Extract the (X, Y) coordinate from the center of the cell holding the provided text.  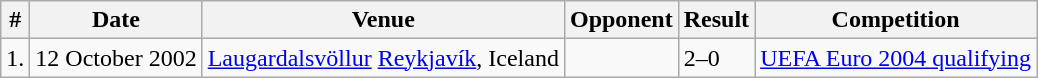
12 October 2002 (116, 58)
Date (116, 20)
1. (16, 58)
Result (716, 20)
# (16, 20)
Opponent (621, 20)
Competition (896, 20)
UEFA Euro 2004 qualifying (896, 58)
Venue (383, 20)
2–0 (716, 58)
Laugardalsvöllur Reykjavík, Iceland (383, 58)
